Determine the [X, Y] coordinate at the center of the cell enclosing the given text.  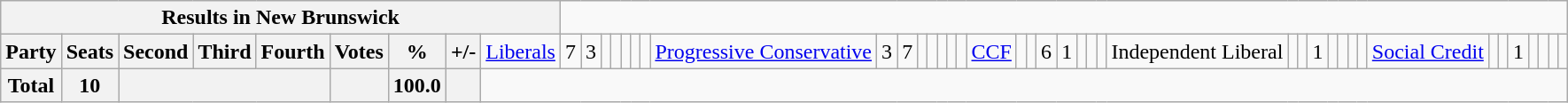
Fourth [292, 51]
Seats [89, 51]
Social Credit [1428, 51]
Liberals [521, 51]
Independent Liberal [1198, 51]
Votes [359, 51]
+/- [462, 51]
100.0 [416, 85]
Progressive Conservative [764, 51]
Total [31, 85]
Results in New Brunswick [281, 18]
% [416, 51]
6 [1047, 51]
10 [89, 85]
Third [225, 51]
Party [31, 51]
Second [156, 51]
CCF [991, 51]
